Scan for the cell matching the given text and deliver its (x, y) coordinate at center. 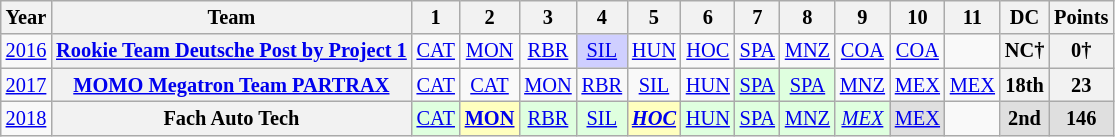
Year (26, 17)
11 (972, 17)
18th (1024, 85)
8 (808, 17)
3 (548, 17)
2016 (26, 51)
4 (602, 17)
2017 (26, 85)
23 (1081, 85)
7 (758, 17)
0† (1081, 51)
Team (231, 17)
Fach Auto Tech (231, 118)
9 (862, 17)
1 (436, 17)
NC† (1024, 51)
MOMO Megatron Team PARTRAX (231, 85)
2nd (1024, 118)
2 (490, 17)
DC (1024, 17)
2018 (26, 118)
146 (1081, 118)
Rookie Team Deutsche Post by Project 1 (231, 51)
10 (918, 17)
5 (654, 17)
Points (1081, 17)
6 (708, 17)
